Scan for the cell matching the given text and deliver its (X, Y) coordinate at center. 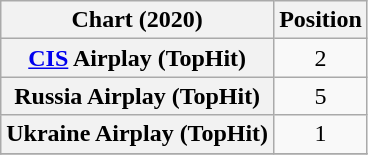
CIS Airplay (TopHit) (138, 58)
Chart (2020) (138, 20)
Ukraine Airplay (TopHit) (138, 134)
1 (321, 134)
Russia Airplay (TopHit) (138, 96)
2 (321, 58)
5 (321, 96)
Position (321, 20)
